For the text-containing cell, return its midpoint in [X, Y] coordinate format. 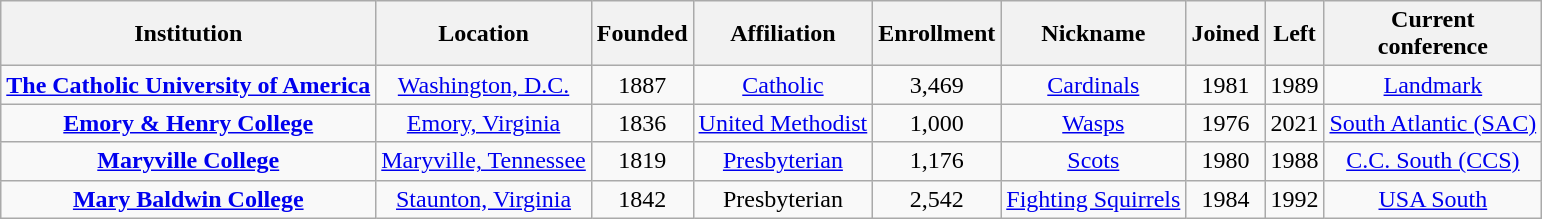
2021 [1294, 123]
1,176 [937, 161]
1836 [642, 123]
1988 [1294, 161]
Left [1294, 34]
Catholic [783, 85]
1842 [642, 199]
3,469 [937, 85]
Fighting Squirrels [1094, 199]
Enrollment [937, 34]
USA South [1433, 199]
Maryville, Tennessee [484, 161]
1980 [1226, 161]
1989 [1294, 85]
1887 [642, 85]
Landmark [1433, 85]
Institution [188, 34]
Nickname [1094, 34]
2,542 [937, 199]
1,000 [937, 123]
1819 [642, 161]
Joined [1226, 34]
Wasps [1094, 123]
1984 [1226, 199]
Staunton, Virginia [484, 199]
Cardinals [1094, 85]
Emory, Virginia [484, 123]
Affiliation [783, 34]
Founded [642, 34]
South Atlantic (SAC) [1433, 123]
Mary Baldwin College [188, 199]
Location [484, 34]
Washington, D.C. [484, 85]
Currentconference [1433, 34]
C.C. South (CCS) [1433, 161]
Emory & Henry College [188, 123]
Scots [1094, 161]
1981 [1226, 85]
Maryville College [188, 161]
1992 [1294, 199]
The Catholic University of America [188, 85]
United Methodist [783, 123]
1976 [1226, 123]
